For the text-containing cell, return its midpoint in (X, Y) coordinate format. 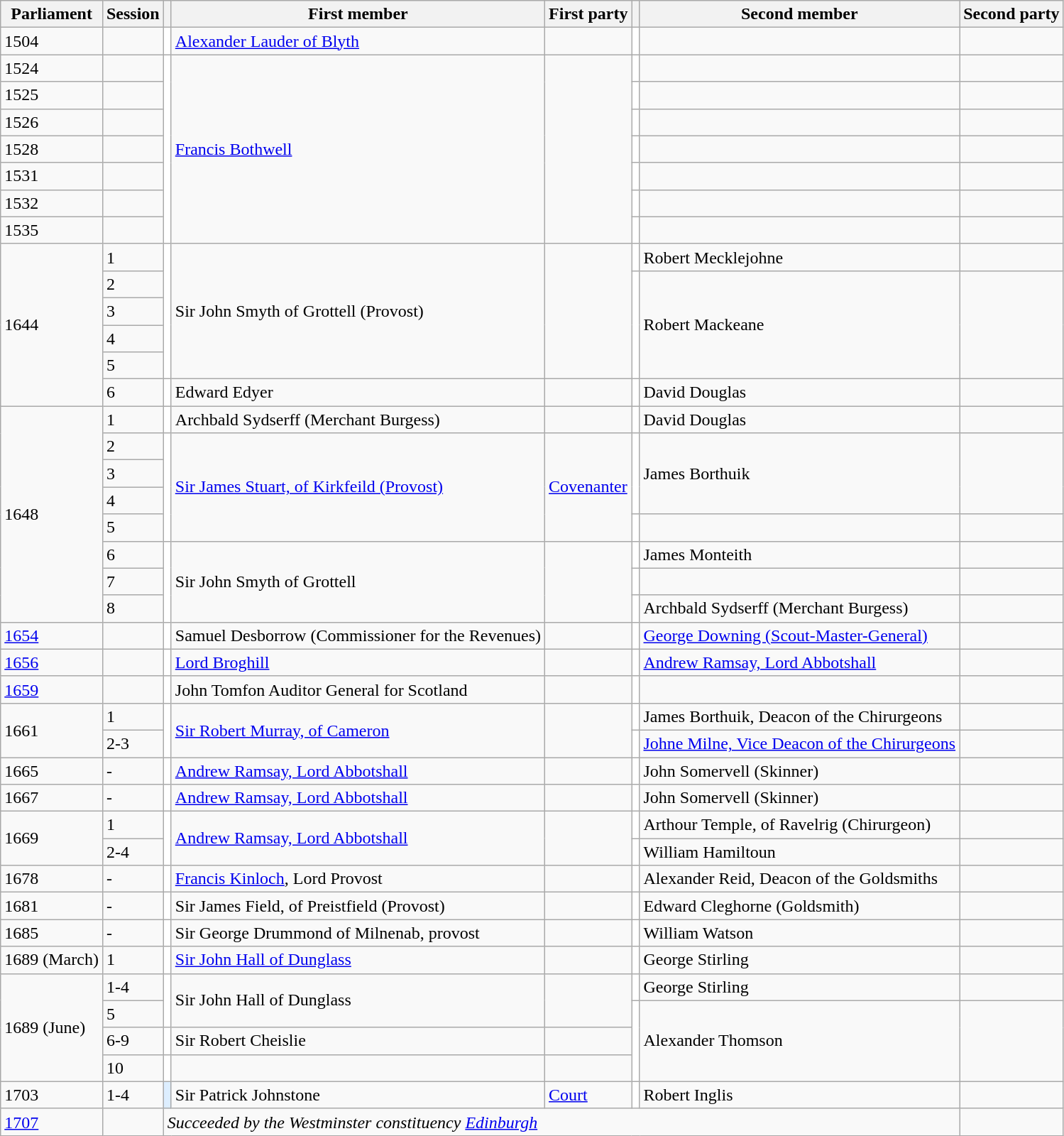
Succeeded by the Westminster constituency Edinburgh (561, 1122)
First party (588, 14)
Sir James Stuart, of Kirkfeild (Provost) (358, 487)
Robert Mackeane (799, 324)
Sir James Field, of Preistfield (Provost) (358, 906)
1531 (52, 176)
7 (133, 581)
Edward Edyer (358, 393)
Arthour Temple, of Ravelrig (Chirurgeon) (799, 825)
Parliament (52, 14)
1685 (52, 933)
1535 (52, 230)
1532 (52, 203)
6-9 (133, 1041)
James Monteith (799, 555)
1665 (52, 770)
Alexander Thomson (799, 1041)
1678 (52, 879)
Robert Inglis (799, 1095)
Sir Robert Murray, of Cameron (358, 730)
Court (588, 1095)
1528 (52, 149)
Edward Cleghorne (Goldsmith) (799, 906)
1659 (52, 689)
2-4 (133, 852)
Alexander Lauder of Blyth (358, 41)
1504 (52, 41)
1661 (52, 730)
1707 (52, 1122)
1681 (52, 906)
1669 (52, 839)
Sir Robert Cheislie (358, 1041)
1524 (52, 68)
1526 (52, 122)
8 (133, 608)
1644 (52, 324)
Session (133, 14)
William Watson (799, 933)
First member (358, 14)
1703 (52, 1095)
1667 (52, 798)
1689 (March) (52, 960)
Robert Mecklejohne (799, 257)
Lord Broghill (358, 662)
Sir John Smyth of Grottell (358, 581)
Alexander Reid, Deacon of the Goldsmiths (799, 879)
James Borthuik (799, 474)
1525 (52, 95)
Francis Bothwell (358, 149)
Covenanter (588, 487)
1689 (June) (52, 1027)
George Downing (Scout-Master-General) (799, 635)
Sir Patrick Johnstone (358, 1095)
Samuel Desborrow (Commissioner for the Revenues) (358, 635)
John Tomfon Auditor General for Scotland (358, 689)
James Borthuik, Deacon of the Chirurgeons (799, 716)
Second party (1011, 14)
1656 (52, 662)
10 (133, 1068)
Francis Kinloch, Lord Provost (358, 879)
William Hamiltoun (799, 852)
1654 (52, 635)
Sir John Smyth of Grottell (Provost) (358, 311)
1648 (52, 514)
Second member (799, 14)
2-3 (133, 743)
Johne Milne, Vice Deacon of the Chirurgeons (799, 743)
Sir George Drummond of Milnenab, provost (358, 933)
